Identify which cell holds the provided text, then report its [X, Y] central coordinate. 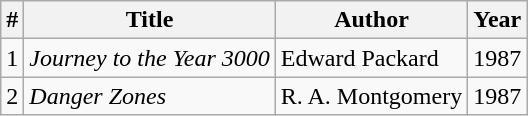
Title [150, 20]
2 [12, 96]
Edward Packard [371, 58]
Danger Zones [150, 96]
R. A. Montgomery [371, 96]
Author [371, 20]
Year [498, 20]
1 [12, 58]
Journey to the Year 3000 [150, 58]
# [12, 20]
